Capture the cell that displays the provided text and extract its [x, y] central coordinate. 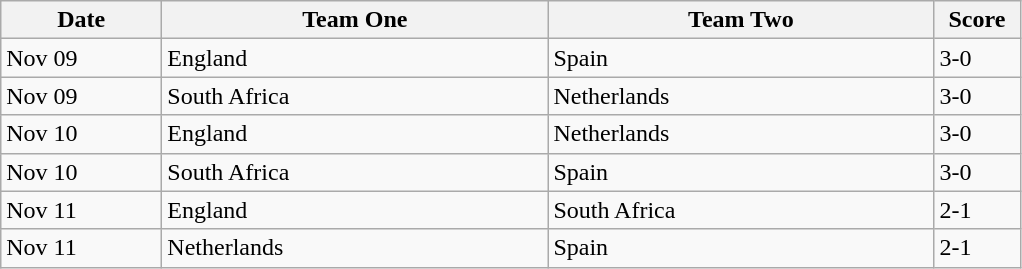
Date [82, 20]
Team Two [741, 20]
Team One [355, 20]
Score [977, 20]
